Return (x, y) of the center of cell containing provided text 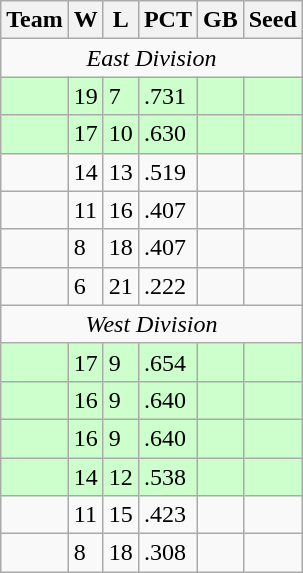
15 (120, 515)
.654 (168, 362)
GB (220, 20)
L (120, 20)
Team (35, 20)
West Division (152, 324)
19 (86, 96)
.731 (168, 96)
.423 (168, 515)
13 (120, 172)
7 (120, 96)
.222 (168, 286)
East Division (152, 58)
.630 (168, 134)
6 (86, 286)
.519 (168, 172)
.538 (168, 477)
.308 (168, 553)
PCT (168, 20)
W (86, 20)
Seed (272, 20)
12 (120, 477)
21 (120, 286)
10 (120, 134)
